From the cell containing the given text, extract its center point as [x, y] coordinate. 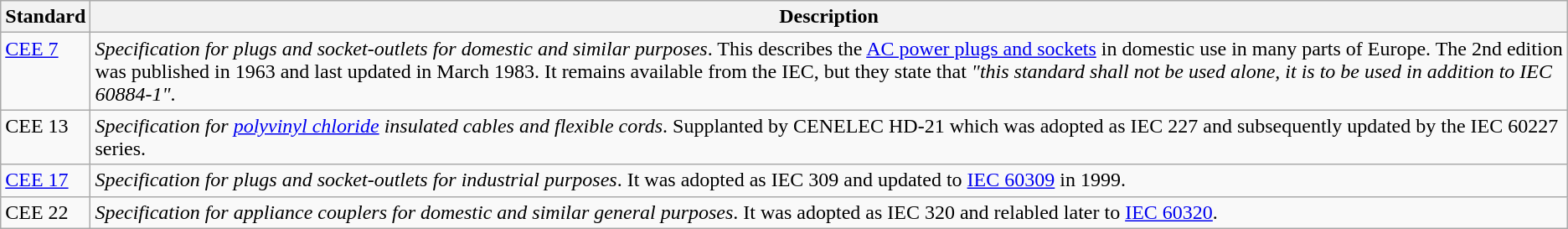
Description [829, 17]
Specification for appliance couplers for domestic and similar general purposes. It was adopted as IEC 320 and relabled later to IEC 60320. [829, 212]
CEE 13 [45, 138]
CEE 17 [45, 180]
CEE 22 [45, 212]
Specification for plugs and socket-outlets for industrial purposes. It was adopted as IEC 309 and updated to IEC 60309 in 1999. [829, 180]
CEE 7 [45, 71]
Standard [45, 17]
